Return (X, Y) of the center of cell containing provided text 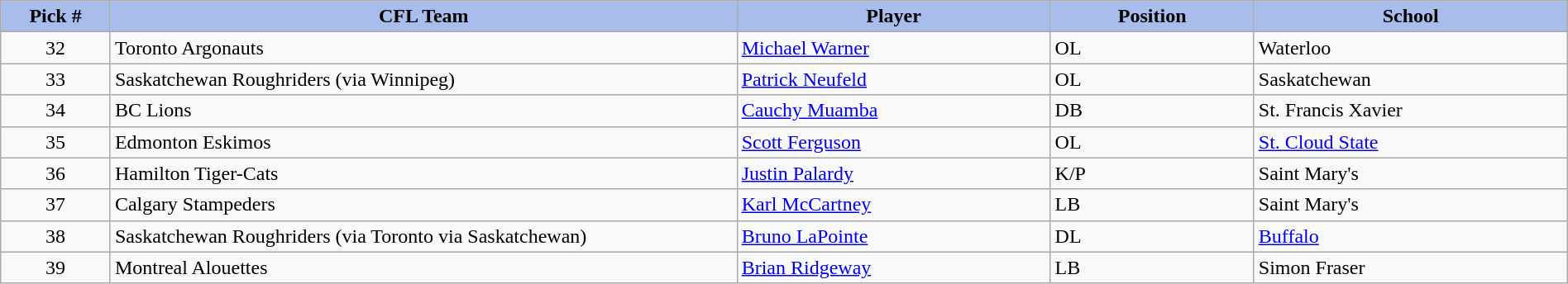
36 (56, 173)
37 (56, 205)
School (1411, 17)
39 (56, 267)
Waterloo (1411, 48)
Simon Fraser (1411, 267)
Saskatchewan Roughriders (via Winnipeg) (423, 79)
38 (56, 236)
St. Cloud State (1411, 142)
Saskatchewan (1411, 79)
32 (56, 48)
Justin Palardy (893, 173)
K/P (1152, 173)
Brian Ridgeway (893, 267)
35 (56, 142)
Scott Ferguson (893, 142)
DB (1152, 111)
Position (1152, 17)
Bruno LaPointe (893, 236)
Calgary Stampeders (423, 205)
Karl McCartney (893, 205)
Cauchy Muamba (893, 111)
34 (56, 111)
33 (56, 79)
Player (893, 17)
Saskatchewan Roughriders (via Toronto via Saskatchewan) (423, 236)
Patrick Neufeld (893, 79)
CFL Team (423, 17)
Pick # (56, 17)
Buffalo (1411, 236)
Michael Warner (893, 48)
St. Francis Xavier (1411, 111)
Toronto Argonauts (423, 48)
Hamilton Tiger-Cats (423, 173)
Edmonton Eskimos (423, 142)
Montreal Alouettes (423, 267)
DL (1152, 236)
BC Lions (423, 111)
